Scan for the cell matching the given text and deliver its [x, y] coordinate at center. 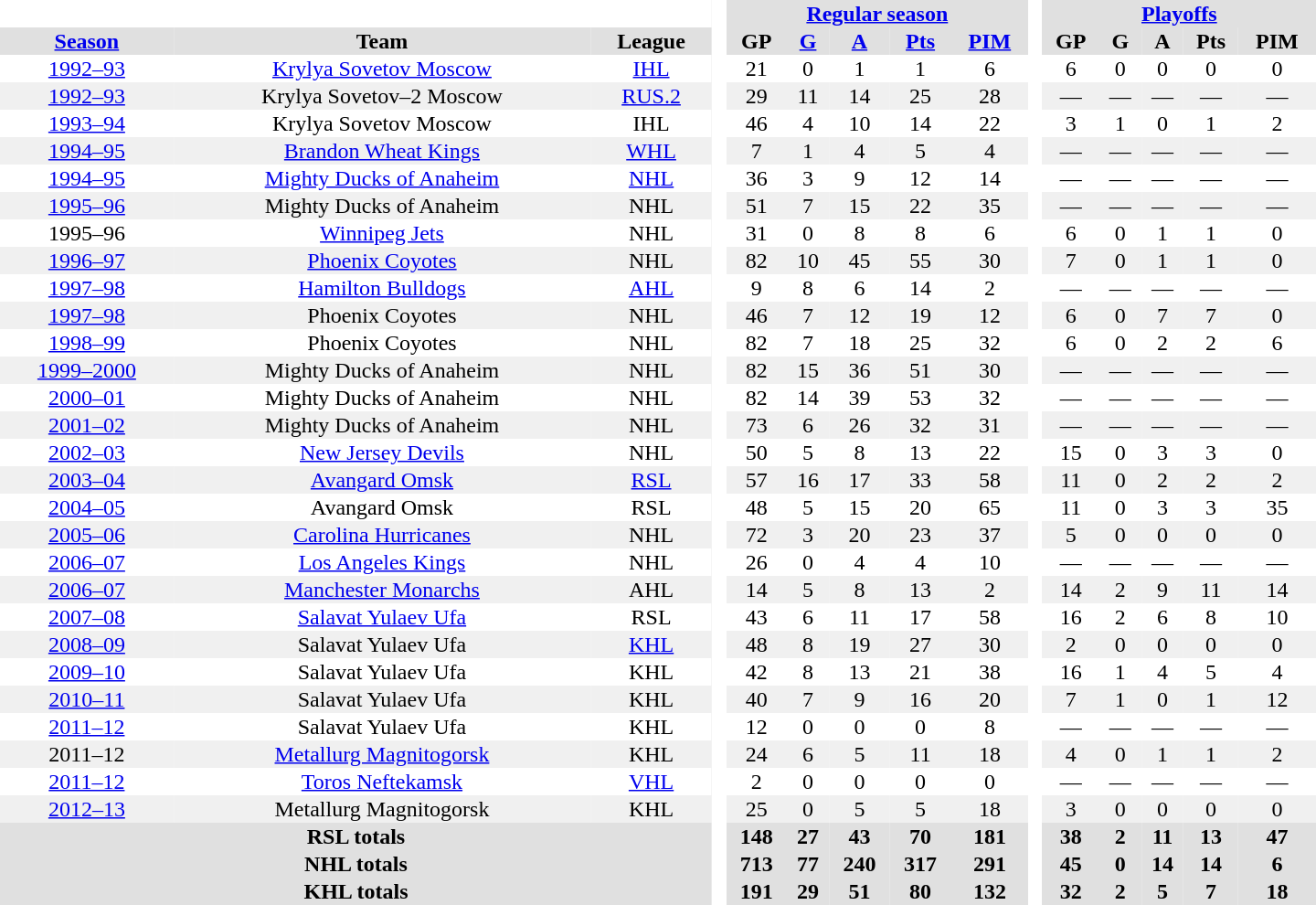
23 [921, 535]
132 [989, 891]
47 [1278, 836]
181 [989, 836]
New Jersey Devils [382, 452]
72 [757, 535]
2005–06 [87, 535]
2000–01 [87, 398]
80 [921, 891]
2010–11 [87, 699]
1998–99 [87, 343]
Playoffs [1179, 14]
Team [382, 41]
2012–13 [87, 809]
33 [921, 480]
Krylya Sovetov–2 Moscow [382, 96]
RUS.2 [651, 96]
2003–04 [87, 480]
42 [757, 672]
Los Angeles Kings [382, 562]
2009–10 [87, 672]
Winnipeg Jets [382, 233]
28 [989, 96]
24 [757, 754]
Carolina Hurricanes [382, 535]
1993–94 [87, 123]
Brandon Wheat Kings [382, 151]
50 [757, 452]
1996–97 [87, 261]
37 [989, 535]
VHL [651, 782]
WHL [651, 151]
Toros Neftekamsk [382, 782]
77 [808, 864]
73 [757, 425]
Manchester Monarchs [382, 590]
53 [921, 398]
2008–09 [87, 644]
240 [859, 864]
65 [989, 507]
148 [757, 836]
713 [757, 864]
55 [921, 261]
2002–03 [87, 452]
57 [757, 480]
70 [921, 836]
KHL totals [356, 891]
2001–02 [87, 425]
2004–05 [87, 507]
League [651, 41]
1999–2000 [87, 370]
39 [859, 398]
191 [757, 891]
Season [87, 41]
Hamilton Bulldogs [382, 288]
Regular season [877, 14]
291 [989, 864]
RSL totals [356, 836]
2007–08 [87, 617]
40 [757, 699]
317 [921, 864]
NHL totals [356, 864]
